Determine the [X, Y] coordinate at the center of the cell enclosing the given text.  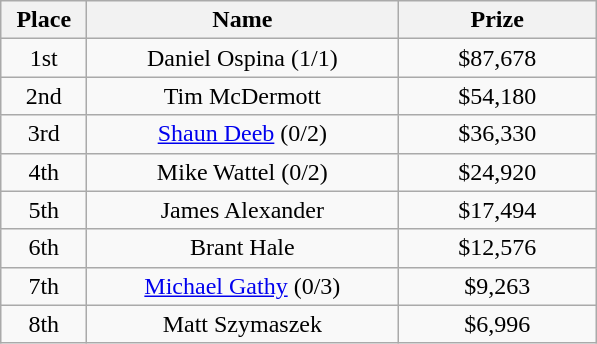
7th [44, 286]
Daniel Ospina (1/1) [242, 58]
Tim McDermott [242, 96]
2nd [44, 96]
6th [44, 248]
8th [44, 324]
3rd [44, 134]
Name [242, 20]
Place [44, 20]
Mike Wattel (0/2) [242, 172]
Brant Hale [242, 248]
$87,678 [498, 58]
Matt Szymaszek [242, 324]
Shaun Deeb (0/2) [242, 134]
Michael Gathy (0/3) [242, 286]
1st [44, 58]
$6,996 [498, 324]
$54,180 [498, 96]
5th [44, 210]
James Alexander [242, 210]
$12,576 [498, 248]
$36,330 [498, 134]
4th [44, 172]
$24,920 [498, 172]
Prize [498, 20]
$9,263 [498, 286]
$17,494 [498, 210]
